Search for the cell housing the specified text and yield its (x, y) center coordinate. 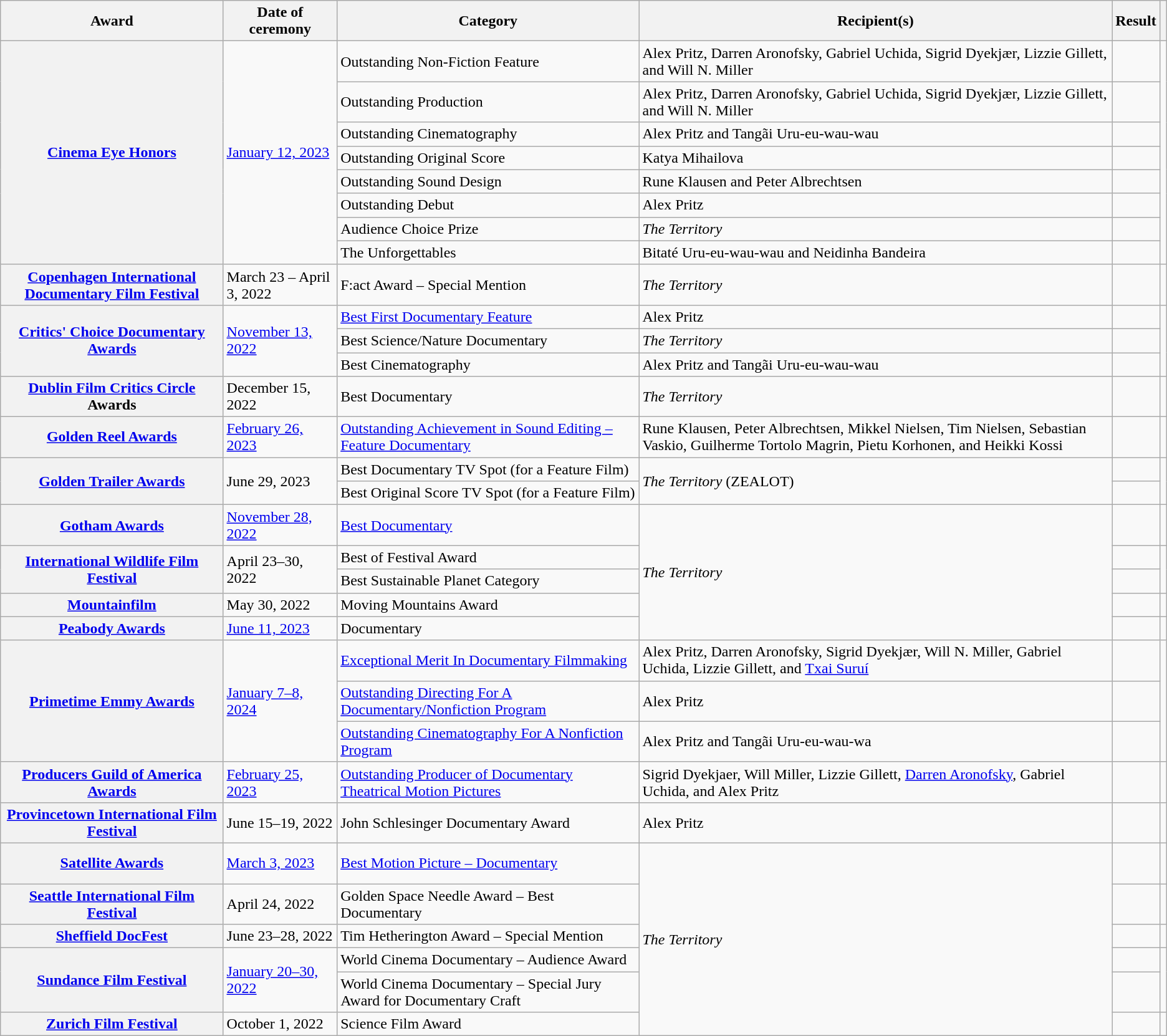
Sundance Film Festival (112, 980)
The Territory (ZEALOT) (875, 481)
Exceptional Merit In Documentary Filmmaking (488, 661)
Best Science/Nature Documentary (488, 340)
Outstanding Cinematography (488, 134)
Moving Mountains Award (488, 605)
Outstanding Directing For A Documentary/Nonfiction Program (488, 701)
Science Film Award (488, 1024)
Mountainfilm (112, 605)
Cinema Eye Honors (112, 153)
Sheffield DocFest (112, 936)
Gotham Awards (112, 525)
Critics' Choice Documentary Awards (112, 340)
Producers Guild of America Awards (112, 782)
Golden Trailer Awards (112, 481)
February 25, 2023 (281, 782)
Documentary (488, 628)
Satellite Awards (112, 863)
Golden Reel Awards (112, 438)
Category (488, 21)
Outstanding Achievement in Sound Editing – Feature Documentary (488, 438)
January 7–8, 2024 (281, 701)
Outstanding Non-Fiction Feature (488, 61)
Tim Hetherington Award – Special Mention (488, 936)
Outstanding Original Score (488, 158)
Outstanding Production (488, 102)
Rune Klausen and Peter Albrechtsen (875, 181)
Katya Mihailova (875, 158)
December 15, 2022 (281, 396)
Best of Festival Award (488, 557)
Best Original Score TV Spot (for a Feature Film) (488, 493)
Outstanding Sound Design (488, 181)
Outstanding Debut (488, 205)
Dublin Film Critics Circle Awards (112, 396)
Best Motion Picture – Documentary (488, 863)
The Unforgettables (488, 252)
Primetime Emmy Awards (112, 701)
April 23–30, 2022 (281, 569)
International Wildlife Film Festival (112, 569)
Sigrid Dyekjaer, Will Miller, Lizzie Gillett, Darren Aronofsky, Gabriel Uchida, and Alex Pritz (875, 782)
Recipient(s) (875, 21)
January 20–30, 2022 (281, 980)
Seattle International Film Festival (112, 904)
March 23 – April 3, 2022 (281, 284)
February 26, 2023 (281, 438)
Rune Klausen, Peter Albrechtsen, Mikkel Nielsen, Tim Nielsen, Sebastian Vaskio, Guilherme Tortolo Magrin, Pietu Korhonen, and Heikki Kossi (875, 438)
Outstanding Producer of Documentary Theatrical Motion Pictures (488, 782)
Alex Pritz, Darren Aronofsky, Sigrid Dyekjær, Will N. Miller, Gabriel Uchida, Lizzie Gillett, and Txai Suruí (875, 661)
Alex Pritz and Tangãi Uru-eu-wau-wa (875, 742)
June 29, 2023 (281, 481)
Best Sustainable Planet Category (488, 581)
Best Documentary TV Spot (for a Feature Film) (488, 469)
January 12, 2023 (281, 153)
Award (112, 21)
May 30, 2022 (281, 605)
John Schlesinger Documentary Award (488, 823)
November 13, 2022 (281, 340)
Provincetown International Film Festival (112, 823)
Copenhagen International Documentary Film Festival (112, 284)
October 1, 2022 (281, 1024)
April 24, 2022 (281, 904)
Zurich Film Festival (112, 1024)
November 28, 2022 (281, 525)
Date of ceremony (281, 21)
June 15–19, 2022 (281, 823)
Best Cinematography (488, 365)
Bitaté Uru-eu-wau-wau and Neidinha Bandeira (875, 252)
Peabody Awards (112, 628)
Result (1136, 21)
June 23–28, 2022 (281, 936)
March 3, 2023 (281, 863)
June 11, 2023 (281, 628)
World Cinema Documentary – Audience Award (488, 960)
Audience Choice Prize (488, 229)
Best First Documentary Feature (488, 317)
World Cinema Documentary – Special Jury Award for Documentary Craft (488, 992)
Golden Space Needle Award – Best Documentary (488, 904)
Outstanding Cinematography For A Nonfiction Program (488, 742)
F:act Award – Special Mention (488, 284)
